Return the (x, y) coordinate for the center point of the cell that contains the specified text.  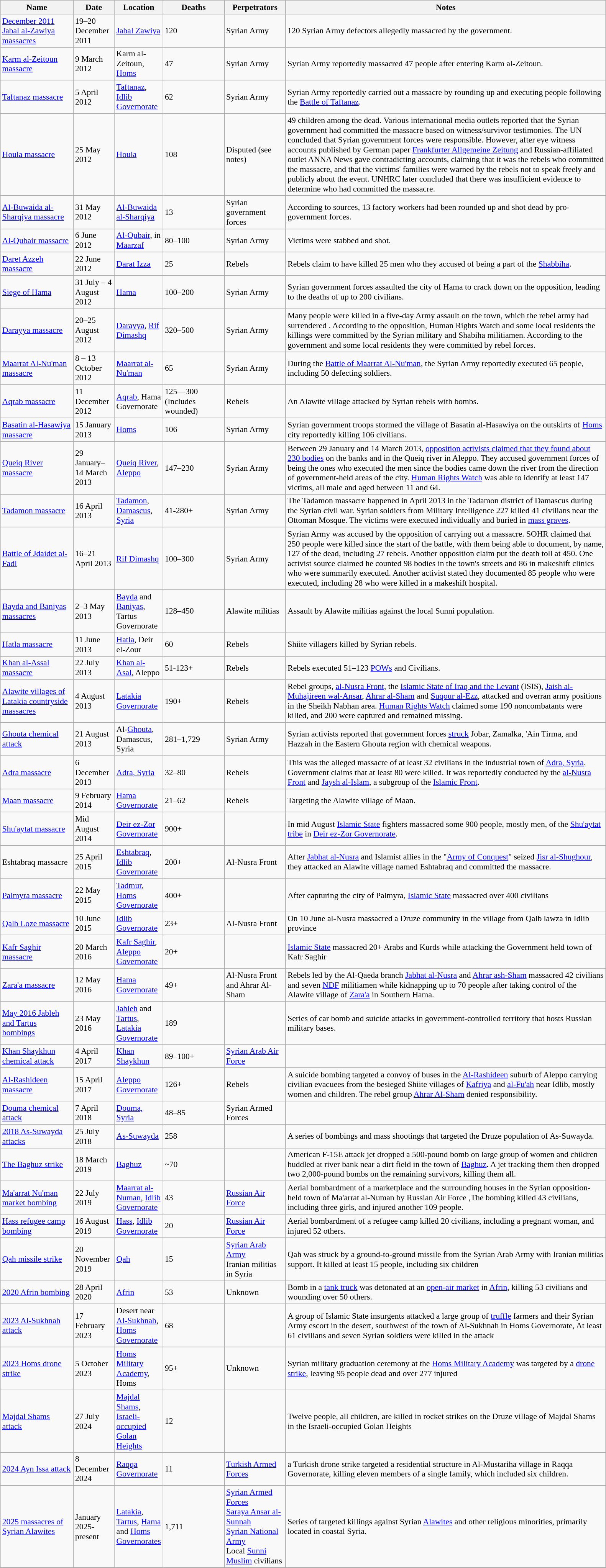
Ghouta chemical attack (37, 739)
Aqrab massacre (37, 401)
11 (194, 1469)
Darayya, Rif Dimashq (138, 330)
Jabal Zawiya (138, 31)
189 (194, 1023)
Al-Ghouta, Damascus, Syria (138, 739)
Maarrat al-Nu'man (138, 368)
100–300 (194, 558)
Maan massacre (37, 800)
January 2025-present (94, 1527)
Qah (138, 1259)
27 July 2024 (94, 1421)
Rif Dimashq (138, 558)
53 (194, 1292)
106 (194, 430)
20 November 2019 (94, 1259)
Alawite villages of Latakia countryside massacres (37, 701)
Series of car bomb and suicide attacks in government-controlled territory that hosts Russian military bases. (445, 1023)
Syrian government forces (255, 212)
22 July 2013 (94, 668)
Al-Qubair massacre (37, 241)
Bayda and Baniyas massacres (37, 611)
65 (194, 368)
Eshtabraq massacre (37, 863)
11 June 2013 (94, 644)
Ma'arrat Nu'man market bombing (37, 1198)
12 (194, 1421)
Raqqa Governorate (138, 1469)
6 June 2012 (94, 241)
Syrian Army reportedly carried out a massacre by rounding up and executing people following the Battle of Taftanaz. (445, 97)
41-280+ (194, 511)
Tadmur, Homs Governorate (138, 895)
5 October 2023 (94, 1368)
20+ (194, 952)
31 July – 4 August 2012 (94, 293)
900+ (194, 829)
Turkish Armed Forces (255, 1469)
Shu'aytat massacre (37, 829)
60 (194, 644)
68 (194, 1326)
Perpetrators (255, 7)
Kafr Saghir massacre (37, 952)
Latakia, Tartus, Hama and Homs Governorates (138, 1527)
Homs Military Academy, Homs (138, 1368)
Siege of Hama (37, 293)
After capturing the city of Palmyra, Islamic State massacred over 400 civilians (445, 895)
Shiite villagers killed by Syrian rebels. (445, 644)
Islamic State massacred 20+ Arabs and Kurds while attacking the Government held town of Kafr Saghir (445, 952)
Hama (138, 293)
Aqrab, Hama Governorate (138, 401)
Khan Shaykhun (138, 1056)
Queiq River, Aleppo (138, 468)
Darat Izza (138, 264)
128–450 (194, 611)
108 (194, 155)
5 April 2012 (94, 97)
15 April 2017 (94, 1085)
19–20 December 2011 (94, 31)
16 April 2013 (94, 511)
An Alawite village attacked by Syrian rebels with bombs. (445, 401)
Victims were stabbed and shot. (445, 241)
48–85 (194, 1113)
Name (37, 7)
23+ (194, 924)
Kafr Saghir, Aleppo Governorate (138, 952)
Majdal Shams attack (37, 1421)
Idlib Governorate (138, 924)
Qalb Loze massacre (37, 924)
Daret Azzeh massacre (37, 264)
Syrian Arab Army Iranian militias in Syria (255, 1259)
According to sources, 13 factory workers had been rounded up and shot dead by pro-government forces. (445, 212)
25 (194, 264)
Al-Buwaida al-Sharqiya (138, 212)
126+ (194, 1085)
Syrian military graduation ceremony at the Homs Military Academy was targeted by a drone strike, leaving 95 people dead and over 277 injured (445, 1368)
As-Suwayda (138, 1136)
Khan Shaykhun chemical attack (37, 1056)
9 March 2012 (94, 64)
Al-Rashideen massacre (37, 1085)
Al-Nusra Front and Ahrar Al-Sham (255, 985)
10 June 2015 (94, 924)
Syrian activists reported that government forces struck Jobar, Zamalka, 'Ain Tirma, and Hazzah in the Eastern Ghouta region with chemical weapons. (445, 739)
Hatla, Deir el-Zour (138, 644)
Hatla massacre (37, 644)
8 – 13 October 2012 (94, 368)
Series of targeted killings against Syrian Alawites and other religious minorities, primarily located in coastal Syria. (445, 1527)
2023 Homs drone strike (37, 1368)
Deir ez-Zor Governorate (138, 829)
21 August 2013 (94, 739)
200+ (194, 863)
On 10 June al-Nusra massacred a Druze community in the village from Qalb lawza in Idlib province (445, 924)
21–62 (194, 800)
Aleppo Governorate (138, 1085)
Location (138, 7)
Houla (138, 155)
Baghuz (138, 1164)
Al-Qubair, in Maarzaf (138, 241)
15 January 2013 (94, 430)
25 May 2012 (94, 155)
Tadamon massacre (37, 511)
2–3 May 2013 (94, 611)
89–100+ (194, 1056)
Karm al-Zeitoun, Homs (138, 64)
Queiq River massacre (37, 468)
13 (194, 212)
Syrian government troops stormed the village of Basatin al-Hasawiya on the outskirts of Homs city reportedly killing 106 civilians. (445, 430)
Latakia Governorate (138, 701)
16 August 2019 (94, 1226)
Hass refugee camp bombing (37, 1226)
Aerial bombardment of a refugee camp killed 20 civilians, including a pregnant woman, and injured 52 others. (445, 1226)
Hass, Idlib Governorate (138, 1226)
47 (194, 64)
Khan al-Assal massacre (37, 668)
Taftanaz, Idlib Governorate (138, 97)
Qah missile strike (37, 1259)
Syrian Arab Air Force (255, 1056)
Majdal Shams, Israeli-occupied Golan Heights (138, 1421)
49+ (194, 985)
Al-Buwaida al-Sharqiya massacre (37, 212)
22 July 2019 (94, 1198)
258 (194, 1136)
Bayda and Baniyas, Tartus Governorate (138, 611)
Maarrat Al-Nu'man massacre (37, 368)
51-123+ (194, 668)
400+ (194, 895)
22 May 2015 (94, 895)
Syrian Army reportedly massacred 47 people after entering Karm al-Zeitoun. (445, 64)
In mid August Islamic State fighters massacred some 900 people, mostly men, of the Shu'aytat tribe in Deir ez-Zor Governorate. (445, 829)
Rebels claim to have killed 25 men who they accused of being a part of the Shabbiha. (445, 264)
Douma, Syria (138, 1113)
~70 (194, 1164)
29 January–14 March 2013 (94, 468)
15 (194, 1259)
Homs (138, 430)
Basatin al-Hasawiya massacre (37, 430)
Maarrat al-Numan, Idlib Governorate (138, 1198)
147–230 (194, 468)
Notes (445, 7)
20–25 August 2012 (94, 330)
125—300 (Includes wounded) (194, 401)
20 (194, 1226)
Jableh and Tartus, Latakia Governorate (138, 1023)
Targeting the Alawite village of Maan. (445, 800)
Tadamon, Damascus, Syria (138, 511)
Syrian Armed Forces Saraya Ansar al-Sunnah Syrian National ArmyLocal Sunni Muslim civilians (255, 1527)
Karm al-Zeitoun massacre (37, 64)
Khan al-Asal, Aleppo (138, 668)
120 (194, 31)
Adra massacre (37, 772)
2023 Al-Sukhnah attack (37, 1326)
190+ (194, 701)
62 (194, 97)
80–100 (194, 241)
Darayya massacre (37, 330)
32–80 (194, 772)
25 July 2018 (94, 1136)
2020 Afrin bombing (37, 1292)
Syrian government forces assaulted the city of Hama to crack down on the opposition, leading to the deaths of up to 200 civilians. (445, 293)
7 April 2018 (94, 1113)
Taftanaz massacre (37, 97)
Date (94, 7)
2025 massacres of Syrian Alawites (37, 1527)
2024 Ayn Issa attack (37, 1469)
4 August 2013 (94, 701)
31 May 2012 (94, 212)
Palmyra massacre (37, 895)
Twelve people, all children, are killed in rocket strikes on the Druze village of Majdal Shams in the Israeli-occupied Golan Heights (445, 1421)
17 February 2023 (94, 1326)
2018 As-Suwayda attacks (37, 1136)
Alawite militias (255, 611)
Eshtabraq, Idlib Governorate (138, 863)
Adra, Syria (138, 772)
320–500 (194, 330)
18 March 2019 (94, 1164)
25 April 2015 (94, 863)
281–1,729 (194, 739)
Mid August 2014 (94, 829)
The Baghuz strike (37, 1164)
1,711 (194, 1527)
12 May 2016 (94, 985)
Desert near Al-Sukhnah, Homs Governorate (138, 1326)
Douma chemical attack (37, 1113)
Syrian Armed Forces (255, 1113)
Houla massacre (37, 155)
During the Battle of Maarrat Al-Nu'man, the Syrian Army reportedly executed 65 people, including 50 defecting soldiers. (445, 368)
95+ (194, 1368)
Disputed (see notes) (255, 155)
Bomb in a tank truck was detonated at an open-air market in Afrin, killing 53 civilians and wounding over 50 others. (445, 1292)
100–200 (194, 293)
December 2011 Jabal al-Zawiya massacres (37, 31)
Rebels executed 51–123 POWs and Civilians. (445, 668)
8 December 2024 (94, 1469)
9 February 2014 (94, 800)
Deaths (194, 7)
Battle of Jdaidet al-Fadl (37, 558)
23 May 2016 (94, 1023)
Zara'a massacre (37, 985)
120 Syrian Army defectors allegedly massacred by the government. (445, 31)
4 April 2017 (94, 1056)
May 2016 Jableh and Tartus bombings (37, 1023)
22 June 2012 (94, 264)
16–21 April 2013 (94, 558)
A series of bombings and mass shootings that targeted the Druze population of As-Suwayda. (445, 1136)
6 December 2013 (94, 772)
11 December 2012 (94, 401)
Afrin (138, 1292)
Assault by Alawite militias against the local Sunni population. (445, 611)
28 April 2020 (94, 1292)
43 (194, 1198)
20 March 2016 (94, 952)
